Return the (X, Y) coordinate for the center point of the cell that contains the specified text.  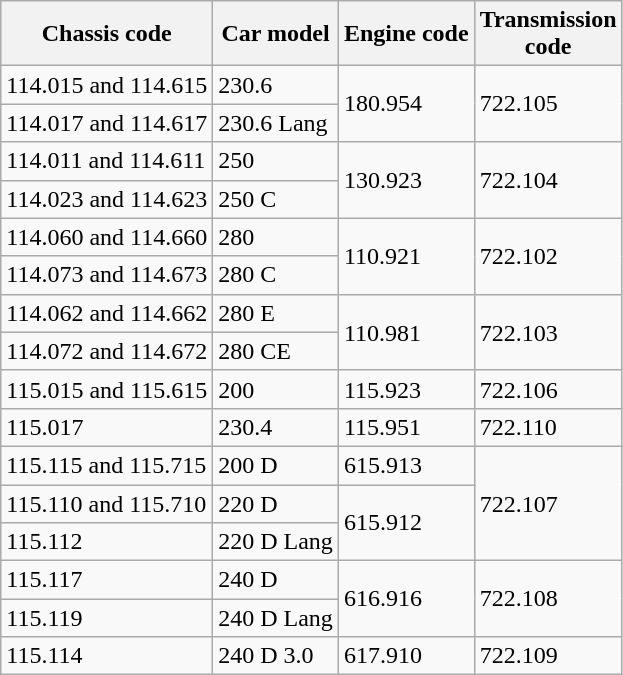
115.923 (406, 389)
114.062 and 114.662 (107, 313)
615.912 (406, 522)
230.6 Lang (276, 123)
115.114 (107, 656)
200 (276, 389)
114.023 and 114.623 (107, 199)
220 D Lang (276, 542)
115.115 and 115.715 (107, 465)
114.017 and 114.617 (107, 123)
110.921 (406, 256)
722.106 (548, 389)
240 D 3.0 (276, 656)
722.103 (548, 332)
Chassis code (107, 34)
240 D Lang (276, 618)
230.4 (276, 427)
722.109 (548, 656)
240 D (276, 580)
220 D (276, 503)
722.108 (548, 599)
115.117 (107, 580)
722.110 (548, 427)
115.112 (107, 542)
114.073 and 114.673 (107, 275)
115.017 (107, 427)
Engine code (406, 34)
280 C (276, 275)
115.951 (406, 427)
115.119 (107, 618)
130.923 (406, 180)
110.981 (406, 332)
115.110 and 115.710 (107, 503)
280 (276, 237)
115.015 and 115.615 (107, 389)
114.015 and 114.615 (107, 85)
616.916 (406, 599)
280 CE (276, 351)
617.910 (406, 656)
180.954 (406, 104)
200 D (276, 465)
250 (276, 161)
280 E (276, 313)
Transmissioncode (548, 34)
230.6 (276, 85)
722.107 (548, 503)
114.072 and 114.672 (107, 351)
722.102 (548, 256)
722.105 (548, 104)
250 C (276, 199)
722.104 (548, 180)
615.913 (406, 465)
114.060 and 114.660 (107, 237)
Car model (276, 34)
114.011 and 114.611 (107, 161)
